Pinpoint the cell where the given text exists, returning its [x, y] midpoint coordinate. 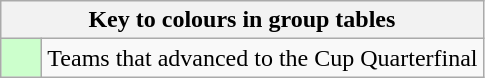
Teams that advanced to the Cup Quarterfinal [262, 58]
Key to colours in group tables [242, 20]
